Extract the (x, y) coordinate from the center of the cell holding the provided text.  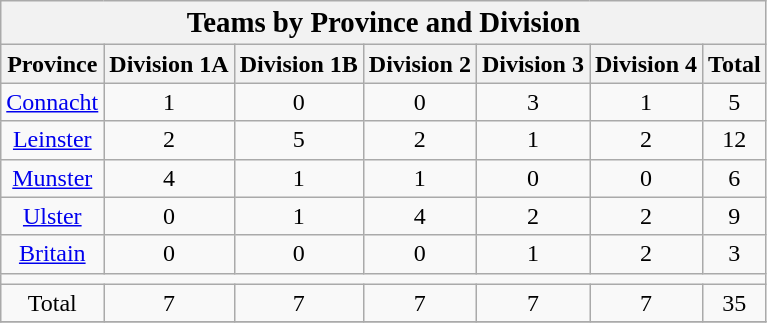
Ulster (52, 216)
12 (735, 140)
Division 1A (169, 64)
6 (735, 178)
Teams by Province and Division (384, 23)
9 (735, 216)
Division 2 (420, 64)
Division 3 (532, 64)
Munster (52, 178)
35 (735, 303)
Division 4 (646, 64)
Connacht (52, 102)
Leinster (52, 140)
Britain (52, 254)
Province (52, 64)
Division 1B (298, 64)
